Output the (X, Y) coordinate of the center of the cell containing the given text.  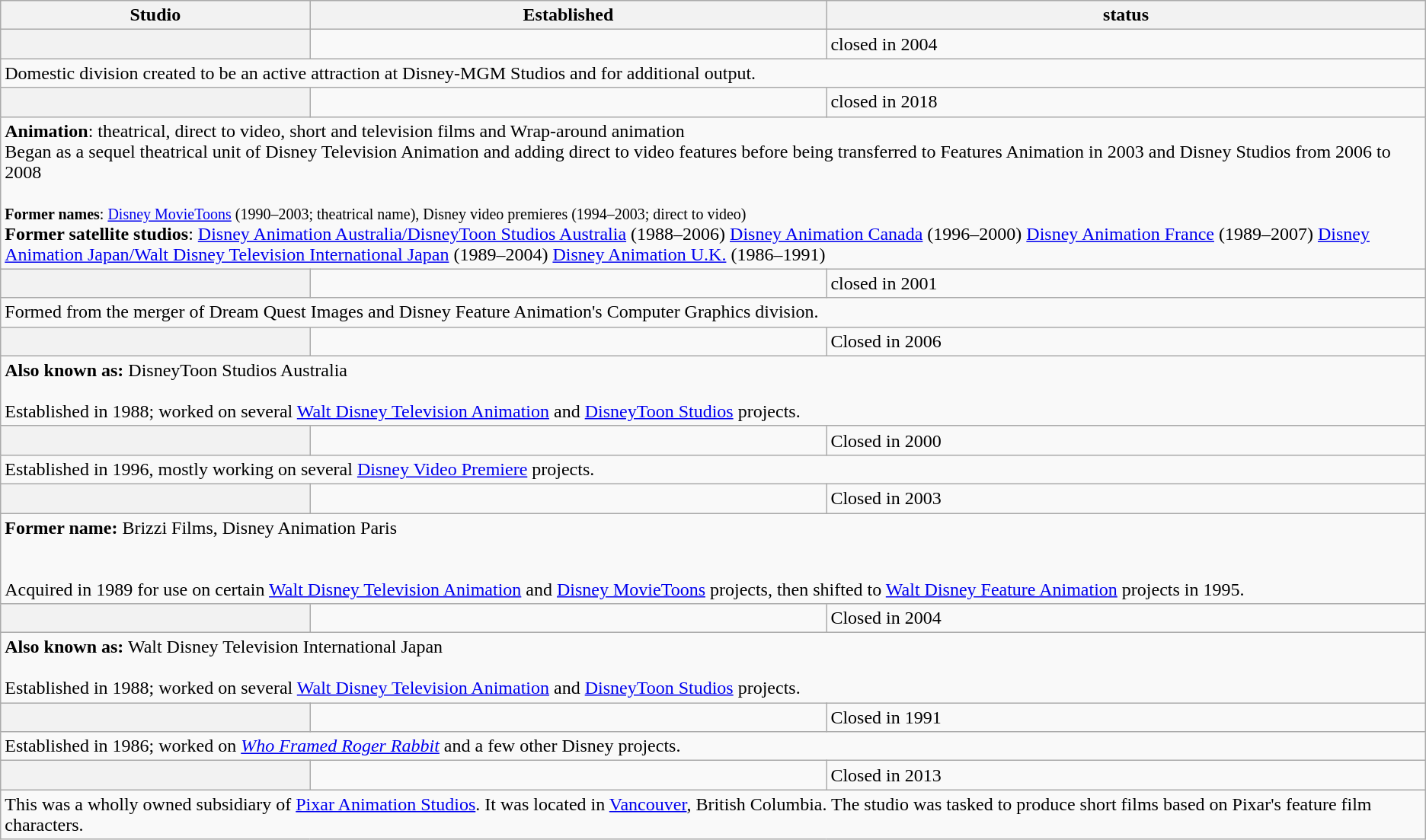
Studio (155, 15)
closed in 2018 (1126, 102)
closed in 2001 (1126, 283)
Formed from the merger of Dream Quest Images and Disney Feature Animation's Computer Graphics division. (713, 312)
Closed in 2013 (1126, 775)
Domestic division created to be an active attraction at Disney-MGM Studios and for additional output. (713, 73)
Closed in 2004 (1126, 618)
Established in 1986; worked on Who Framed Roger Rabbit and a few other Disney projects. (713, 746)
closed in 2004 (1126, 44)
Also known as: DisneyToon Studios AustraliaEstablished in 1988; worked on several Walt Disney Television Animation and DisneyToon Studios projects. (713, 391)
Established in 1996, mostly working on several Disney Video Premiere projects. (713, 469)
Closed in 1991 (1126, 717)
Established (568, 15)
Closed in 2000 (1126, 440)
Closed in 2003 (1126, 498)
status (1126, 15)
Closed in 2006 (1126, 341)
